Output the (X, Y) coordinate of the center of the cell containing the given text.  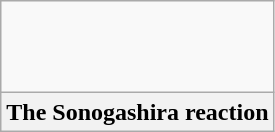
The Sonogashira reaction (138, 112)
